Return [x, y] of the center of cell containing provided text 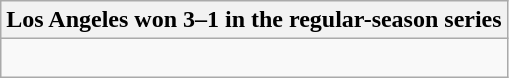
Los Angeles won 3–1 in the regular-season series [254, 20]
